Scan for the cell matching the given text and deliver its [X, Y] coordinate at center. 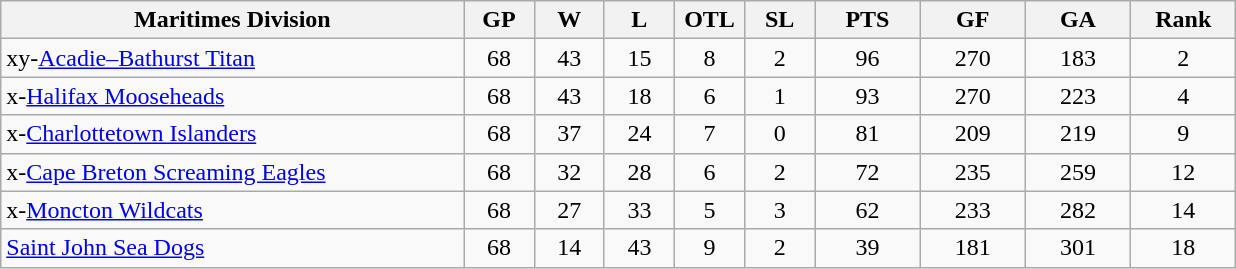
72 [868, 172]
62 [868, 210]
28 [639, 172]
5 [709, 210]
SL [780, 20]
x-Moncton Wildcats [232, 210]
282 [1078, 210]
PTS [868, 20]
24 [639, 134]
259 [1078, 172]
W [569, 20]
x-Halifax Mooseheads [232, 96]
39 [868, 248]
7 [709, 134]
219 [1078, 134]
33 [639, 210]
3 [780, 210]
301 [1078, 248]
GF [972, 20]
xy-Acadie–Bathurst Titan [232, 58]
GA [1078, 20]
Saint John Sea Dogs [232, 248]
OTL [709, 20]
4 [1184, 96]
183 [1078, 58]
Rank [1184, 20]
235 [972, 172]
15 [639, 58]
223 [1078, 96]
233 [972, 210]
12 [1184, 172]
0 [780, 134]
32 [569, 172]
L [639, 20]
81 [868, 134]
1 [780, 96]
x-Charlottetown Islanders [232, 134]
96 [868, 58]
x-Cape Breton Screaming Eagles [232, 172]
8 [709, 58]
209 [972, 134]
27 [569, 210]
93 [868, 96]
37 [569, 134]
181 [972, 248]
Maritimes Division [232, 20]
GP [499, 20]
